Capture the cell that displays the provided text and extract its (X, Y) central coordinate. 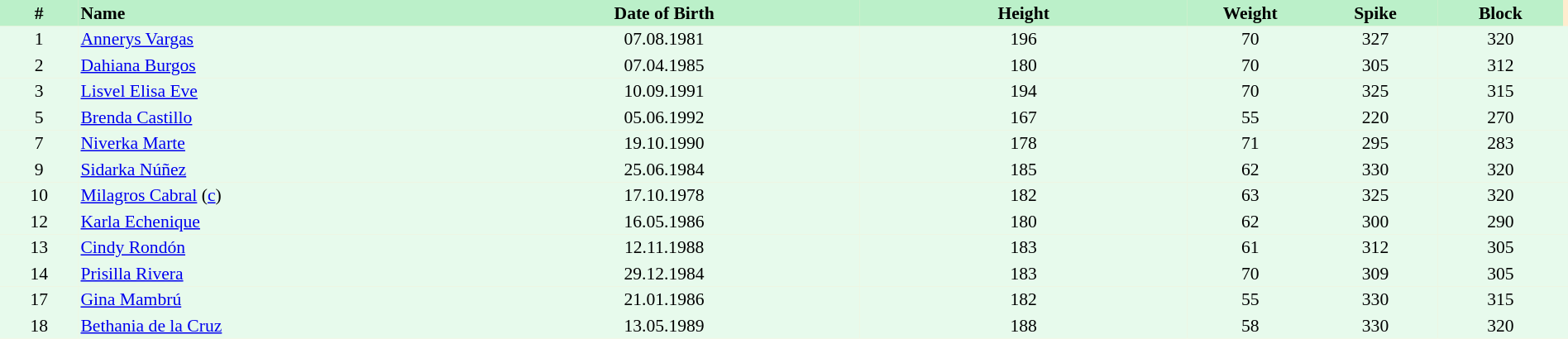
2 (39, 65)
61 (1250, 248)
Brenda Castillo (273, 117)
196 (1024, 40)
05.06.1992 (664, 117)
300 (1374, 222)
Bethania de la Cruz (273, 326)
18 (39, 326)
Spike (1374, 13)
290 (1500, 222)
10 (39, 195)
295 (1374, 144)
167 (1024, 117)
Cindy Rondón (273, 248)
Prisilla Rivera (273, 274)
Height (1024, 13)
Name (273, 13)
Karla Echenique (273, 222)
9 (39, 169)
Niverka Marte (273, 144)
14 (39, 274)
178 (1024, 144)
21.01.1986 (664, 299)
71 (1250, 144)
7 (39, 144)
327 (1374, 40)
17.10.1978 (664, 195)
3 (39, 91)
10.09.1991 (664, 91)
Date of Birth (664, 13)
29.12.1984 (664, 274)
12 (39, 222)
63 (1250, 195)
07.08.1981 (664, 40)
# (39, 13)
25.06.1984 (664, 169)
5 (39, 117)
Sidarka Núñez (273, 169)
194 (1024, 91)
Gina Mambrú (273, 299)
13.05.1989 (664, 326)
58 (1250, 326)
309 (1374, 274)
188 (1024, 326)
13 (39, 248)
270 (1500, 117)
12.11.1988 (664, 248)
185 (1024, 169)
19.10.1990 (664, 144)
Dahiana Burgos (273, 65)
Annerys Vargas (273, 40)
07.04.1985 (664, 65)
283 (1500, 144)
Milagros Cabral (c) (273, 195)
Block (1500, 13)
17 (39, 299)
16.05.1986 (664, 222)
1 (39, 40)
Weight (1250, 13)
Lisvel Elisa Eve (273, 91)
220 (1374, 117)
